Return the [X, Y] coordinate for the center point of the cell that contains the specified text.  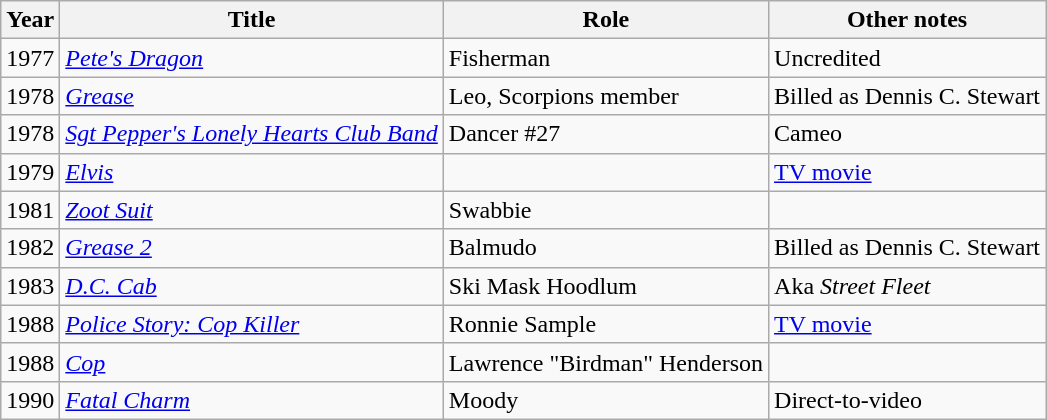
Grease 2 [252, 248]
Ski Mask Hoodlum [606, 286]
1990 [30, 400]
D.C. Cab [252, 286]
Sgt Pepper's Lonely Hearts Club Band [252, 134]
Leo, Scorpions member [606, 96]
Cop [252, 362]
Balmudo [606, 248]
Swabbie [606, 210]
Fatal Charm [252, 400]
1977 [30, 58]
Year [30, 20]
Title [252, 20]
Fisherman [606, 58]
Other notes [908, 20]
Moody [606, 400]
Lawrence "Birdman" Henderson [606, 362]
Cameo [908, 134]
1982 [30, 248]
Role [606, 20]
Aka Street Fleet [908, 286]
Dancer #27 [606, 134]
Police Story: Cop Killer [252, 324]
Grease [252, 96]
Ronnie Sample [606, 324]
Direct-to-video [908, 400]
Pete's Dragon [252, 58]
Elvis [252, 172]
1983 [30, 286]
1981 [30, 210]
1979 [30, 172]
Uncredited [908, 58]
Zoot Suit [252, 210]
